Capture the cell that displays the provided text and extract its [x, y] central coordinate. 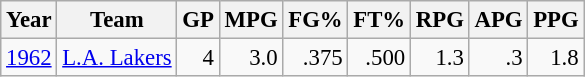
1962 [29, 58]
L.A. Lakers [117, 58]
4 [198, 58]
PPG [556, 20]
FG% [316, 20]
APG [498, 20]
Year [29, 20]
RPG [440, 20]
Team [117, 20]
3.0 [251, 58]
1.8 [556, 58]
.500 [380, 58]
MPG [251, 20]
FT% [380, 20]
1.3 [440, 58]
.3 [498, 58]
GP [198, 20]
.375 [316, 58]
